Detect which cell encompasses the target text, then output its (X, Y) center coordinate. 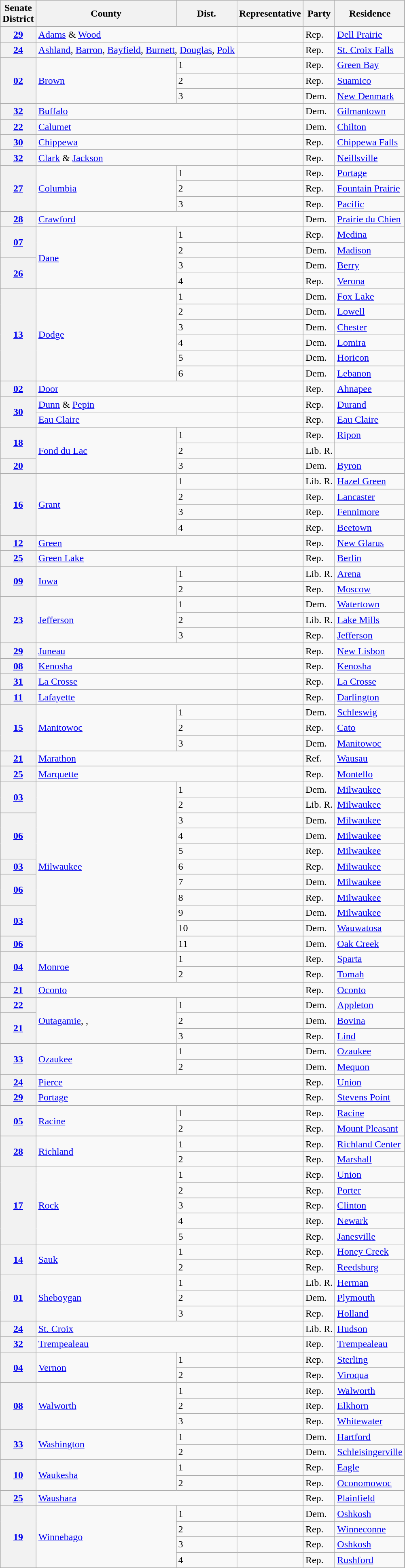
Sauk (106, 1260)
8 (206, 897)
Arena (370, 574)
Lowell (370, 312)
12 (18, 543)
Chilton (370, 127)
Janesville (370, 1236)
Fox Lake (370, 296)
Appleton (370, 1005)
Dodge (106, 335)
New Glarus (370, 543)
Lancaster (370, 497)
Lafayette (136, 697)
Sparta (370, 959)
New Denmark (370, 96)
Pacific (370, 204)
Dist. (206, 14)
7 (206, 882)
Herman (370, 1283)
Dell Prairie (370, 34)
Ripon (370, 435)
County (106, 14)
SenateDistrict (18, 14)
Grant (106, 504)
07 (18, 243)
Bovina (370, 1021)
Brown (106, 81)
Ref. (319, 759)
St. Croix (136, 1329)
Winneconne (370, 1529)
Whitewater (370, 1421)
Sheboygan (106, 1298)
Sterling (370, 1360)
New Lisbon (370, 651)
Columbia (106, 188)
Medina (370, 235)
Representative (270, 14)
Waushara (136, 1498)
Lomira (370, 343)
Ahnapee (370, 389)
15 (18, 728)
Madison (370, 250)
27 (18, 188)
05 (18, 1121)
Montello (370, 774)
Newark (370, 1221)
Holland (370, 1313)
18 (18, 443)
Adams & Wood (136, 34)
Elkhorn (370, 1406)
19 (18, 1537)
Darlington (370, 697)
Byron (370, 466)
Marshall (370, 1159)
Green (136, 543)
Hudson (370, 1329)
31 (18, 681)
Fennimore (370, 512)
St. Croix Falls (370, 50)
Horicon (370, 358)
Dunn & Pepin (136, 404)
Buffalo (136, 111)
Calumet (136, 127)
14 (18, 1260)
Suamico (370, 81)
26 (18, 273)
Cato (370, 728)
Richland Center (370, 1144)
Chester (370, 327)
Moscow (370, 589)
Door (136, 389)
Lake Mills (370, 620)
Honey Creek (370, 1252)
Juneau (136, 651)
Oconomowoc (370, 1483)
Outagamie, , (106, 1021)
09 (18, 581)
Watertown (370, 604)
Fond du Lac (106, 450)
Clark & Jackson (136, 157)
Verona (370, 281)
Rushford (370, 1560)
9 (206, 913)
Beetown (370, 528)
Porter (370, 1190)
Mount Pleasant (370, 1128)
Green Bay (370, 65)
Chippewa Falls (370, 142)
23 (18, 620)
17 (18, 1205)
20 (18, 466)
Waukesha (106, 1475)
16 (18, 504)
Winnebago (106, 1537)
Residence (370, 14)
Party (319, 14)
Gilmantown (370, 111)
Pierce (136, 1082)
Richland (106, 1151)
Reedsburg (370, 1267)
Fountain Prairie (370, 188)
Wauwatosa (370, 928)
Viroqua (370, 1375)
Plainfield (370, 1498)
Monroe (106, 967)
Ashland, Barron, Bayfield, Burnett, Douglas, Polk (136, 50)
Oak Creek (370, 944)
Washington (106, 1445)
Wausau (370, 759)
Hartford (370, 1437)
Lind (370, 1036)
Clinton (370, 1206)
Schleswig (370, 713)
Durand (370, 404)
Iowa (106, 581)
Crawford (136, 219)
Berlin (370, 558)
Hazel Green (370, 481)
Schleisingerville (370, 1452)
Plymouth (370, 1298)
13 (18, 335)
Eagle (370, 1468)
Marathon (136, 759)
Mequon (370, 1067)
Lebanon (370, 373)
Stevens Point (370, 1098)
Marquette (136, 774)
Prairie du Chien (370, 219)
Tomah (370, 974)
Dane (106, 258)
Rock (106, 1205)
Chippewa (136, 142)
Berry (370, 266)
Vernon (106, 1367)
Green Lake (136, 558)
01 (18, 1298)
Neillsville (370, 157)
